Detect which cell encompasses the target text, then output its [x, y] center coordinate. 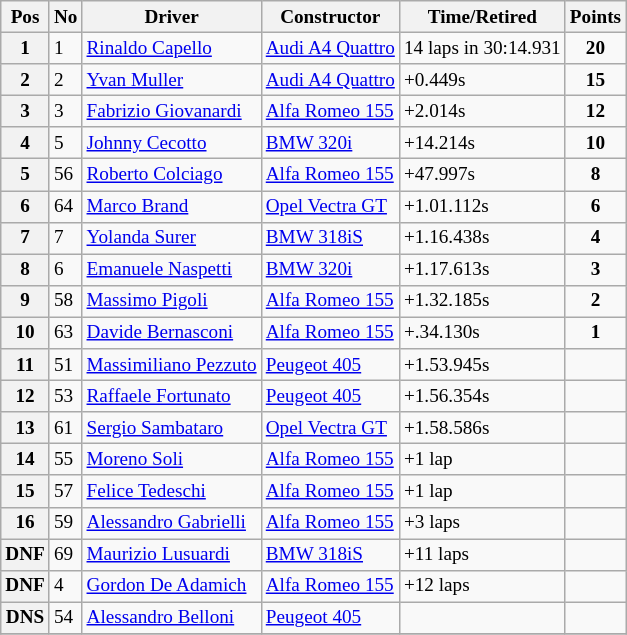
Emanuele Naspetti [172, 270]
11 [26, 365]
54 [66, 618]
Massimiliano Pezzuto [172, 365]
20 [595, 48]
Massimo Pigoli [172, 301]
Constructor [330, 17]
+1.56.354s [482, 396]
61 [66, 428]
Moreno Soli [172, 460]
Davide Bernasconi [172, 333]
+.34.130s [482, 333]
Pos [26, 17]
No [66, 17]
Sergio Sambataro [172, 428]
+12 laps [482, 586]
Gordon De Adamich [172, 586]
Yvan Muller [172, 80]
Maurizio Lusuardi [172, 554]
Johnny Cecotto [172, 143]
58 [66, 301]
Fabrizio Giovanardi [172, 111]
9 [26, 301]
DNS [26, 618]
51 [66, 365]
+2.014s [482, 111]
57 [66, 491]
Rinaldo Capello [172, 48]
Alessandro Gabrielli [172, 523]
63 [66, 333]
Driver [172, 17]
59 [66, 523]
+14.214s [482, 143]
55 [66, 460]
Time/Retired [482, 17]
+47.997s [482, 175]
Points [595, 17]
16 [26, 523]
+3 laps [482, 523]
+1.53.945s [482, 365]
53 [66, 396]
56 [66, 175]
+1.58.586s [482, 428]
+1.32.185s [482, 301]
Roberto Colciago [172, 175]
Raffaele Fortunato [172, 396]
+1.16.438s [482, 238]
Marco Brand [172, 206]
+1.01.112s [482, 206]
13 [26, 428]
+1.17.613s [482, 270]
14 [26, 460]
Felice Tedeschi [172, 491]
14 laps in 30:14.931 [482, 48]
69 [66, 554]
+11 laps [482, 554]
+0.449s [482, 80]
Yolanda Surer [172, 238]
Alessandro Belloni [172, 618]
64 [66, 206]
